Search for the cell housing the specified text and yield its [x, y] center coordinate. 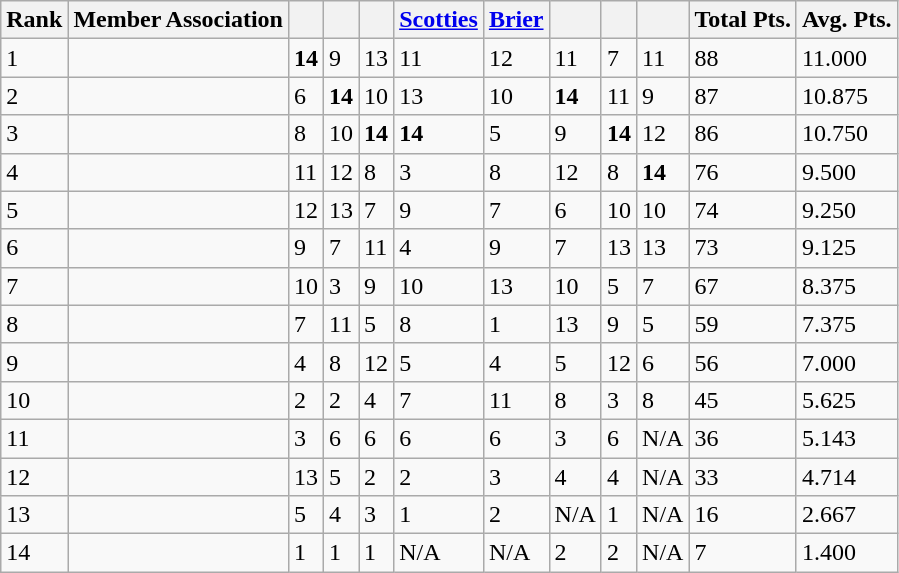
2.667 [846, 515]
Member Association [178, 20]
Scotties [439, 20]
5.625 [846, 400]
1.400 [846, 553]
10.875 [846, 96]
73 [743, 248]
9.250 [846, 210]
33 [743, 477]
59 [743, 324]
45 [743, 400]
76 [743, 172]
9.500 [846, 172]
7.375 [846, 324]
56 [743, 362]
88 [743, 58]
Total Pts. [743, 20]
67 [743, 286]
8.375 [846, 286]
87 [743, 96]
7.000 [846, 362]
9.125 [846, 248]
74 [743, 210]
10.750 [846, 134]
4.714 [846, 477]
86 [743, 134]
Rank [34, 20]
Avg. Pts. [846, 20]
36 [743, 438]
16 [743, 515]
Brier [516, 20]
5.143 [846, 438]
11.000 [846, 58]
